Identify which cell holds the provided text, then report its [x, y] central coordinate. 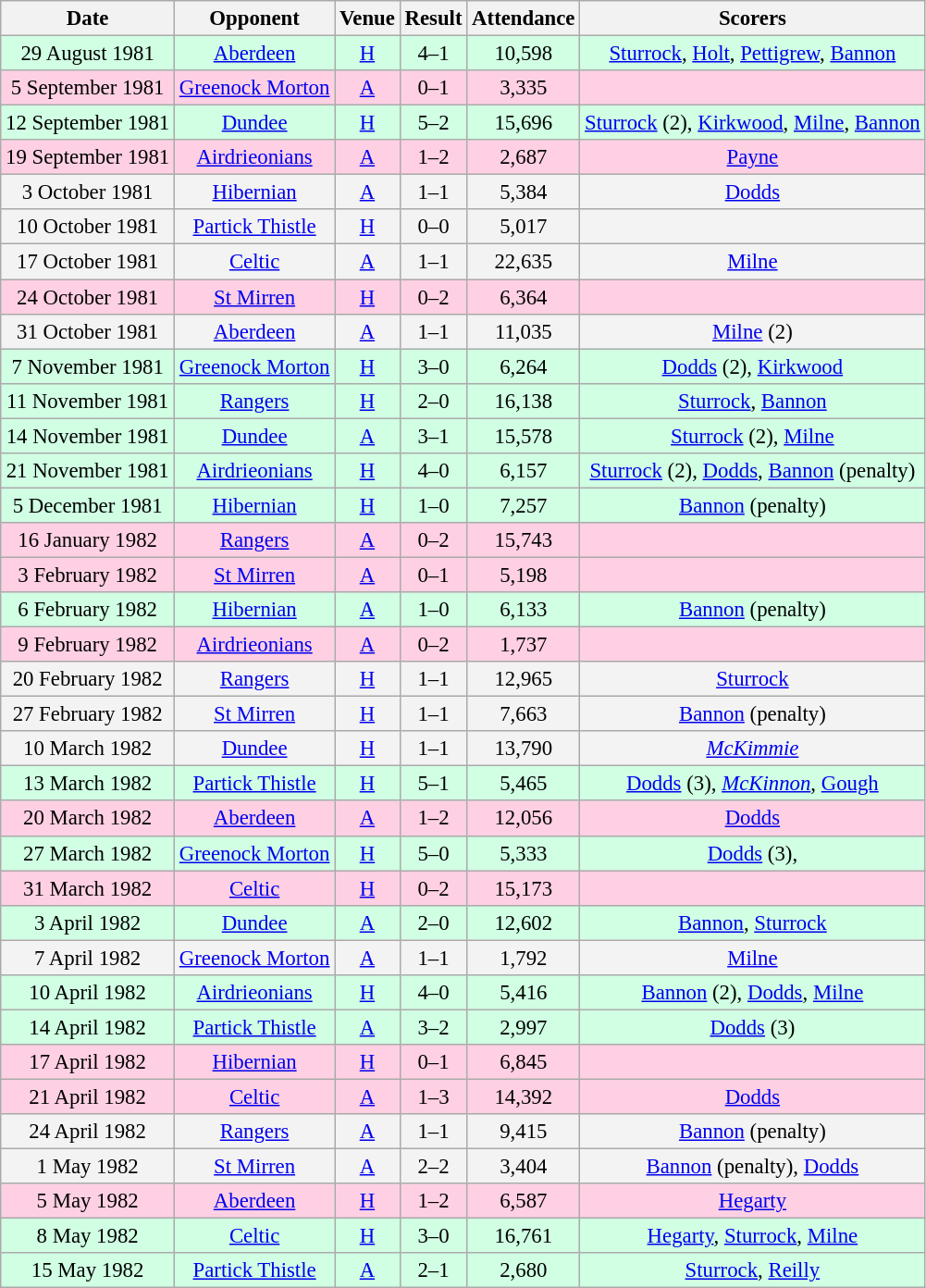
5–1 [433, 784]
7 April 1982 [88, 958]
McKimmie [753, 749]
3,404 [524, 1167]
5,017 [524, 227]
Sturrock, Bannon [753, 401]
13,790 [524, 749]
15,578 [524, 436]
0–0 [433, 227]
15,743 [524, 540]
3–2 [433, 1027]
3,335 [524, 88]
9 February 1982 [88, 645]
5 September 1981 [88, 88]
14 April 1982 [88, 1027]
14,392 [524, 1096]
Date [88, 19]
6,157 [524, 471]
2,997 [524, 1027]
5,198 [524, 575]
20 February 1982 [88, 679]
Result [433, 19]
12 September 1981 [88, 123]
29 August 1981 [88, 54]
5,384 [524, 192]
12,965 [524, 679]
Bannon (penalty), Dodds [753, 1167]
1–3 [433, 1096]
1 May 1982 [88, 1167]
5,465 [524, 784]
13 March 1982 [88, 784]
24 October 1981 [88, 297]
Sturrock, Holt, Pettigrew, Bannon [753, 54]
2–1 [433, 1270]
Bannon (2), Dodds, Milne [753, 993]
6,845 [524, 1062]
Dodds (2), Kirkwood [753, 366]
27 February 1982 [88, 714]
11,035 [524, 331]
5 May 1982 [88, 1201]
12,056 [524, 819]
17 October 1981 [88, 262]
7,257 [524, 505]
5,333 [524, 853]
Dodds (3) [753, 1027]
22,635 [524, 262]
5 December 1981 [88, 505]
Scorers [753, 19]
Milne (2) [753, 331]
Hegarty, Sturrock, Milne [753, 1236]
14 November 1981 [88, 436]
5–2 [433, 123]
Dodds (3), [753, 853]
5,416 [524, 993]
10 March 1982 [88, 749]
6,364 [524, 297]
Hegarty [753, 1201]
21 November 1981 [88, 471]
6,133 [524, 610]
20 March 1982 [88, 819]
6,587 [524, 1201]
24 April 1982 [88, 1132]
6,264 [524, 366]
Dodds (3), McKinnon, Gough [753, 784]
15 May 1982 [88, 1270]
10 October 1981 [88, 227]
3 October 1981 [88, 192]
19 September 1981 [88, 157]
7,663 [524, 714]
15,173 [524, 888]
Opponent [255, 19]
Bannon, Sturrock [753, 923]
2–2 [433, 1167]
1,792 [524, 958]
1,737 [524, 645]
3 February 1982 [88, 575]
Sturrock (2), Dodds, Bannon (penalty) [753, 471]
Sturrock (2), Milne [753, 436]
Sturrock [753, 679]
Venue [368, 19]
16,761 [524, 1236]
2,687 [524, 157]
3–1 [433, 436]
16 January 1982 [88, 540]
4–1 [433, 54]
10,598 [524, 54]
27 March 1982 [88, 853]
12,602 [524, 923]
8 May 1982 [88, 1236]
5–0 [433, 853]
15,696 [524, 123]
Attendance [524, 19]
10 April 1982 [88, 993]
9,415 [524, 1132]
16,138 [524, 401]
31 March 1982 [88, 888]
17 April 1982 [88, 1062]
Sturrock, Reilly [753, 1270]
3 April 1982 [88, 923]
21 April 1982 [88, 1096]
11 November 1981 [88, 401]
Payne [753, 157]
6 February 1982 [88, 610]
2,680 [524, 1270]
Sturrock (2), Kirkwood, Milne, Bannon [753, 123]
31 October 1981 [88, 331]
7 November 1981 [88, 366]
